Determine the [X, Y] coordinate at the center of the cell enclosing the given text.  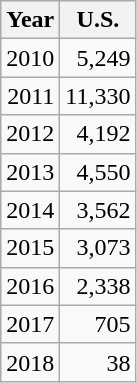
2017 [30, 324]
2018 [30, 362]
2010 [30, 58]
2015 [30, 248]
2011 [30, 96]
Year [30, 20]
705 [98, 324]
4,550 [98, 172]
38 [98, 362]
3,073 [98, 248]
2016 [30, 286]
U.S. [98, 20]
2012 [30, 134]
2,338 [98, 286]
4,192 [98, 134]
2014 [30, 210]
3,562 [98, 210]
5,249 [98, 58]
2013 [30, 172]
11,330 [98, 96]
